Pinpoint the cell where the given text exists, returning its (X, Y) midpoint coordinate. 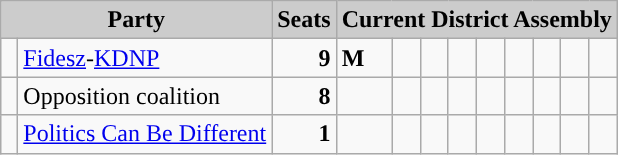
Politics Can Be Different (145, 134)
Seats (304, 20)
Party (136, 20)
1 (304, 134)
9 (304, 58)
Current District Assembly (476, 20)
8 (304, 96)
Fidesz-KDNP (145, 58)
Opposition coalition (145, 96)
M (364, 58)
